Identify which cell holds the provided text, then report its [x, y] central coordinate. 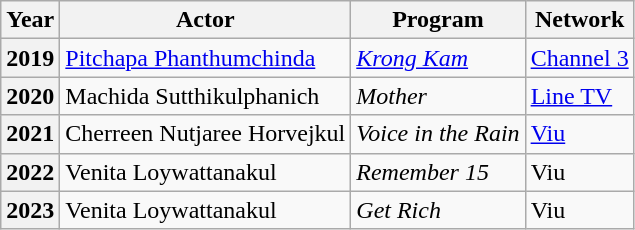
Pitchapa Phanthumchinda [206, 58]
Voice in the Rain [438, 134]
2020 [30, 96]
Line TV [580, 96]
2021 [30, 134]
Get Rich [438, 210]
2023 [30, 210]
Year [30, 20]
Remember 15 [438, 172]
Actor [206, 20]
Cherreen Nutjaree Horvejkul [206, 134]
Channel 3 [580, 58]
Machida Sutthikulphanich [206, 96]
2022 [30, 172]
Network [580, 20]
2019 [30, 58]
Krong Kam [438, 58]
Mother [438, 96]
Program [438, 20]
